Determine the [X, Y] coordinate at the center of the cell enclosing the given text.  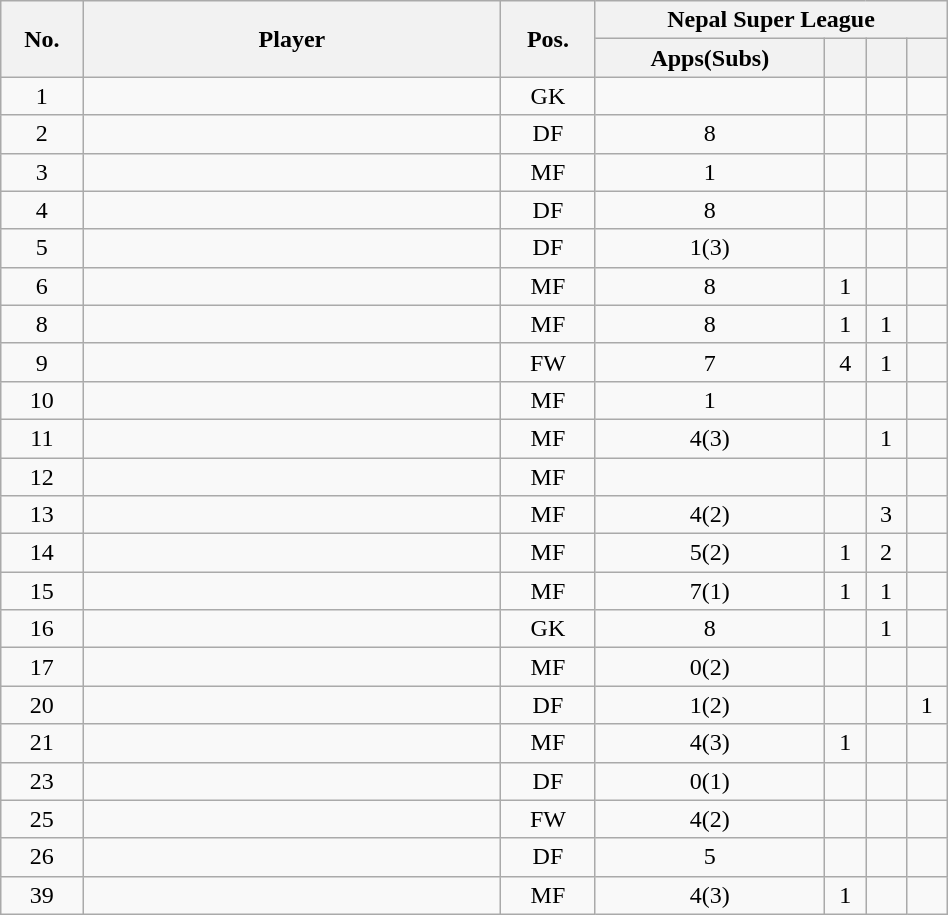
Player [292, 39]
7(1) [710, 591]
20 [42, 705]
0(2) [710, 667]
5(2) [710, 553]
10 [42, 400]
1(3) [710, 248]
39 [42, 895]
14 [42, 553]
Nepal Super League [771, 20]
11 [42, 438]
0(1) [710, 781]
26 [42, 857]
6 [42, 286]
1(2) [710, 705]
Apps(Subs) [710, 58]
25 [42, 819]
13 [42, 515]
17 [42, 667]
9 [42, 362]
12 [42, 477]
21 [42, 743]
15 [42, 591]
No. [42, 39]
Pos. [548, 39]
23 [42, 781]
7 [710, 362]
16 [42, 629]
